Return the (X, Y) coordinate for the center point of the cell that contains the specified text.  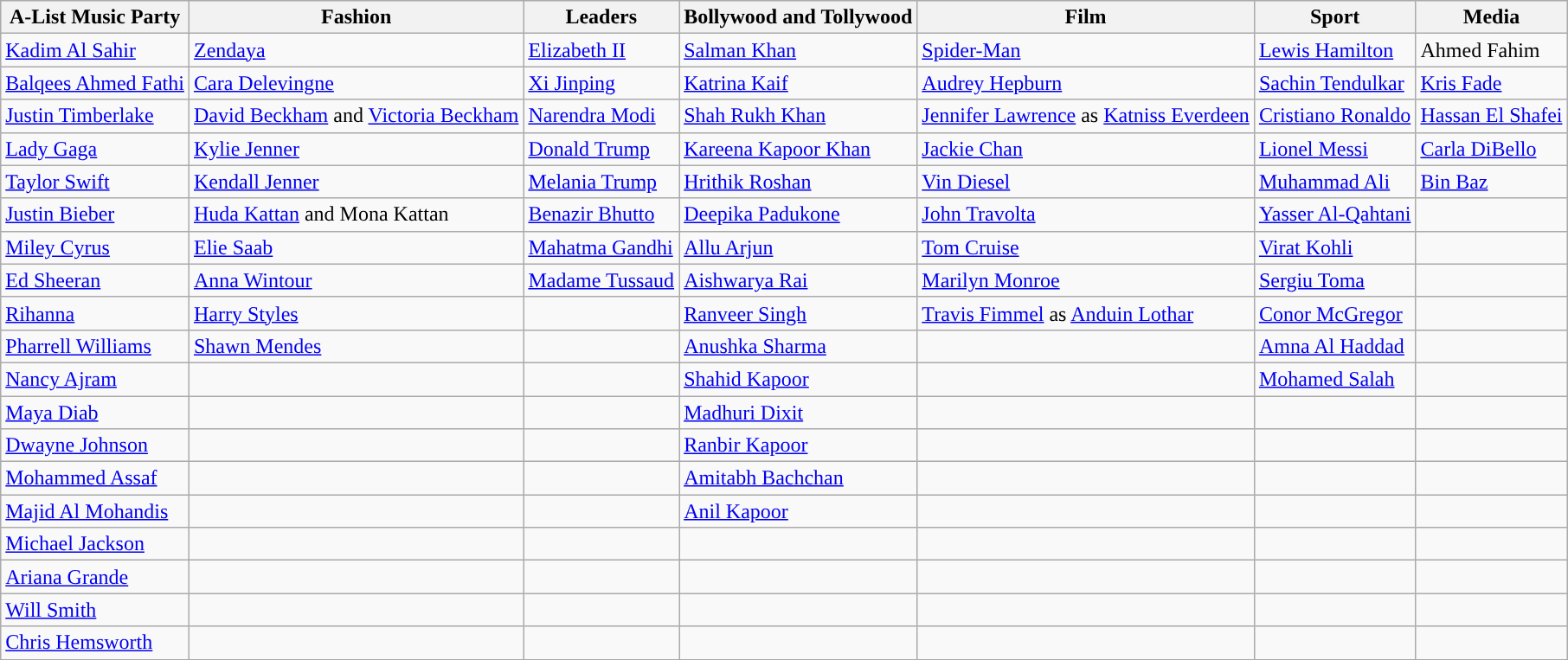
Huda Kattan and Mona Kattan (356, 215)
Nancy Ajram (95, 379)
Melania Trump (601, 182)
Kylie Jenner (356, 149)
Anna Wintour (356, 280)
Audrey Hepburn (1086, 83)
Virat Kohli (1334, 247)
Cara Delevingne (356, 83)
Lionel Messi (1334, 149)
Vin Diesel (1086, 182)
Justin Timberlake (95, 116)
Jennifer Lawrence as Katniss Everdeen (1086, 116)
Sergiu Toma (1334, 280)
Media (1492, 17)
Salman Khan (798, 50)
Majid Al Mohandis (95, 511)
Dwayne Johnson (95, 445)
Madame Tussaud (601, 280)
Will Smith (95, 610)
Ed Sheeran (95, 280)
David Beckham and Victoria Beckham (356, 116)
Shawn Mendes (356, 346)
Miley Cyrus (95, 247)
Amna Al Haddad (1334, 346)
Hassan El Shafei (1492, 116)
Spider-Man (1086, 50)
Sport (1334, 17)
Cristiano Ronaldo (1334, 116)
Narendra Modi (601, 116)
Carla DiBello (1492, 149)
Ahmed Fahim (1492, 50)
Tom Cruise (1086, 247)
Lady Gaga (95, 149)
Balqees Ahmed Fathi (95, 83)
Kadim Al Sahir (95, 50)
Shahid Kapoor (798, 379)
Travis Fimmel as Anduin Lothar (1086, 313)
Michael Jackson (95, 544)
Ariana Grande (95, 577)
Elizabeth II (601, 50)
Mohamed Salah (1334, 379)
Conor McGregor (1334, 313)
Maya Diab (95, 413)
Hrithik Roshan (798, 182)
Sachin Tendulkar (1334, 83)
Lewis Hamilton (1334, 50)
Kris Fade (1492, 83)
Kendall Jenner (356, 182)
Zendaya (356, 50)
Allu Arjun (798, 247)
Ranbir Kapoor (798, 445)
Rihanna (95, 313)
Yasser Al-Qahtani (1334, 215)
Kareena Kapoor Khan (798, 149)
Pharrell Williams (95, 346)
Marilyn Monroe (1086, 280)
Elie Saab (356, 247)
Madhuri Dixit (798, 413)
Amitabh Bachchan (798, 478)
Anushka Sharma (798, 346)
Katrina Kaif (798, 83)
Anil Kapoor (798, 511)
Bin Baz (1492, 182)
Mahatma Gandhi (601, 247)
A-List Music Party (95, 17)
Aishwarya Rai (798, 280)
Chris Hemsworth (95, 643)
Muhammad Ali (1334, 182)
Deepika Padukone (798, 215)
Harry Styles (356, 313)
Benazir Bhutto (601, 215)
Mohammed Assaf (95, 478)
Fashion (356, 17)
Justin Bieber (95, 215)
Xi Jinping (601, 83)
John Travolta (1086, 215)
Leaders (601, 17)
Film (1086, 17)
Ranveer Singh (798, 313)
Taylor Swift (95, 182)
Bollywood and Tollywood (798, 17)
Shah Rukh Khan (798, 116)
Jackie Chan (1086, 149)
Donald Trump (601, 149)
